Provide the [x, y] coordinate of the cell's center where the given text is located.  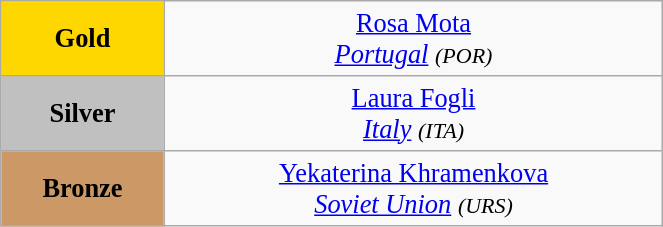
Silver [82, 112]
Yekaterina KhramenkovaSoviet Union (URS) [414, 188]
Laura FogliItaly (ITA) [414, 112]
Rosa MotaPortugal (POR) [414, 38]
Bronze [82, 188]
Gold [82, 38]
